Scan for the cell matching the given text and deliver its [X, Y] coordinate at center. 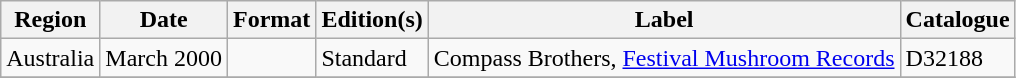
Format [272, 20]
Region [50, 20]
March 2000 [164, 58]
Catalogue [958, 20]
Standard [372, 58]
Date [164, 20]
D32188 [958, 58]
Edition(s) [372, 20]
Label [664, 20]
Compass Brothers, Festival Mushroom Records [664, 58]
Australia [50, 58]
